Search for the cell housing the specified text and yield its (x, y) center coordinate. 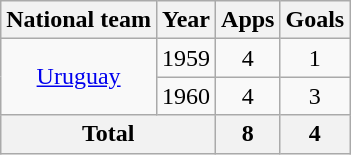
8 (248, 134)
Total (108, 134)
Uruguay (79, 77)
Year (186, 20)
3 (315, 96)
1960 (186, 96)
National team (79, 20)
1 (315, 58)
Apps (248, 20)
1959 (186, 58)
Goals (315, 20)
